For the text-containing cell, return its midpoint in [x, y] coordinate format. 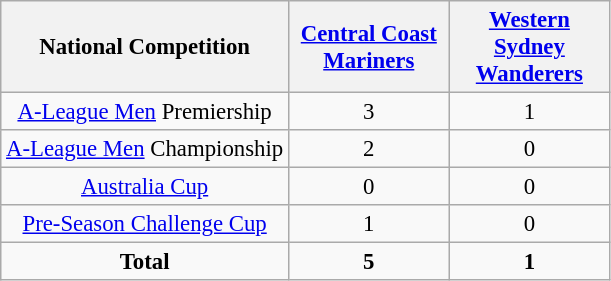
National Competition [145, 47]
A-League Men Premiership [145, 112]
3 [368, 112]
A-League Men Championship [145, 149]
Central Coast Mariners [368, 47]
Australia Cup [145, 187]
2 [368, 149]
Western Sydney Wanderers [530, 47]
Pre-Season Challenge Cup [145, 224]
Total [145, 262]
5 [368, 262]
